Extract the [x, y] coordinate from the center of the cell holding the provided text.  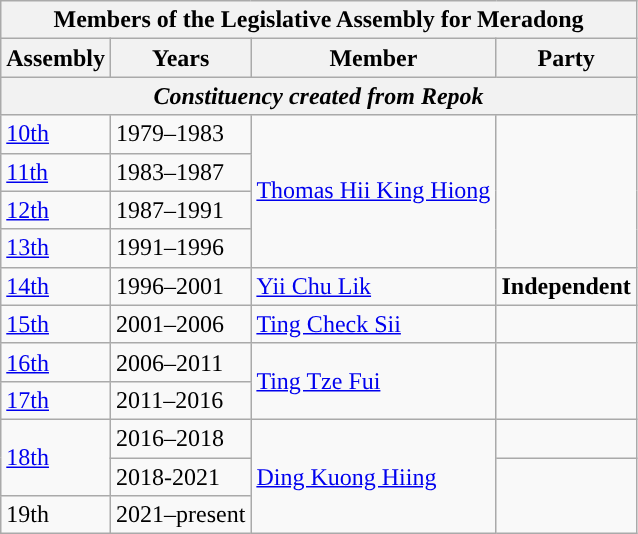
1991–1996 [180, 248]
17th [56, 400]
Thomas Hii King Hiong [374, 191]
Assembly [56, 58]
2021–present [180, 515]
2018-2021 [180, 477]
15th [56, 324]
2006–2011 [180, 362]
19th [56, 515]
Member [374, 58]
18th [56, 457]
16th [56, 362]
Party [566, 58]
Ting Check Sii [374, 324]
13th [56, 248]
11th [56, 172]
Ting Tze Fui [374, 381]
10th [56, 134]
1996–2001 [180, 286]
Members of the Legislative Assembly for Meradong [319, 20]
2016–2018 [180, 438]
1987–1991 [180, 210]
2011–2016 [180, 400]
1983–1987 [180, 172]
Yii Chu Lik [374, 286]
2001–2006 [180, 324]
12th [56, 210]
Constituency created from Repok [319, 96]
Independent [566, 286]
Ding Kuong Hiing [374, 476]
Years [180, 58]
1979–1983 [180, 134]
14th [56, 286]
